Locate the cell with the specified text and output its [x, y] center coordinate. 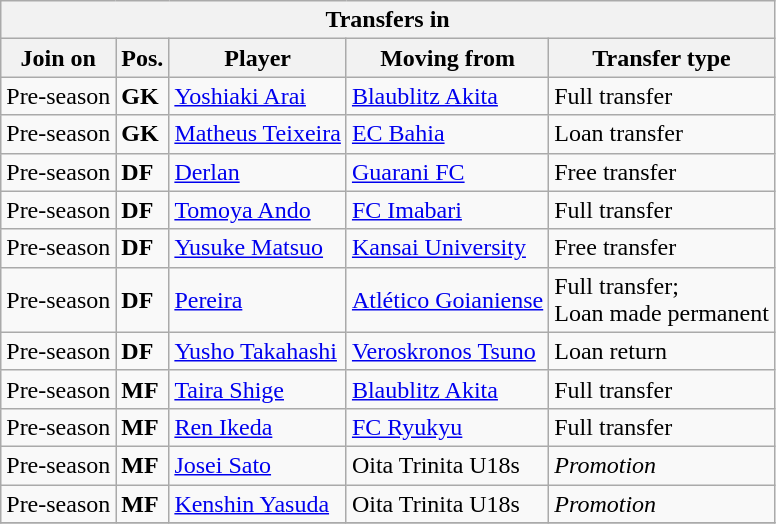
Matheus Teixeira [258, 134]
Yusuke Matsuo [258, 248]
Ren Ikeda [258, 427]
Transfer type [662, 58]
Pos. [142, 58]
Guarani FC [447, 172]
Transfers in [388, 20]
Yoshiaki Arai [258, 96]
Moving from [447, 58]
Kansai University [447, 248]
Tomoya Ando [258, 210]
EC Bahia [447, 134]
Loan return [662, 351]
Loan transfer [662, 134]
Yusho Takahashi [258, 351]
FC Imabari [447, 210]
FC Ryukyu [447, 427]
Join on [58, 58]
Atlético Goianiense [447, 300]
Kenshin Yasuda [258, 503]
Pereira [258, 300]
Player [258, 58]
Taira Shige [258, 389]
Full transfer; Loan made permanent [662, 300]
Josei Sato [258, 465]
Veroskronos Tsuno [447, 351]
Derlan [258, 172]
